Scan for the cell matching the given text and deliver its [X, Y] coordinate at center. 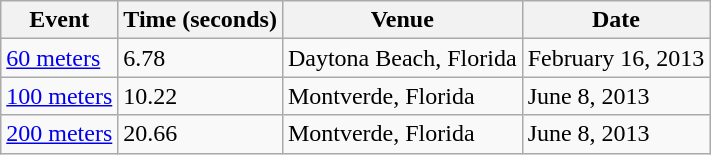
200 meters [60, 134]
February 16, 2013 [616, 58]
20.66 [200, 134]
60 meters [60, 58]
10.22 [200, 96]
Date [616, 20]
6.78 [200, 58]
Daytona Beach, Florida [402, 58]
Venue [402, 20]
100 meters [60, 96]
Event [60, 20]
Time (seconds) [200, 20]
